Return the (x, y) coordinate for the center point of the cell that contains the specified text.  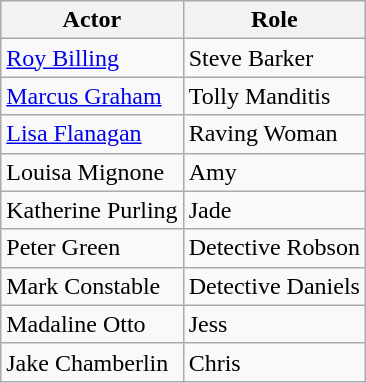
Roy Billing (92, 58)
Amy (274, 172)
Madaline Otto (92, 324)
Marcus Graham (92, 96)
Actor (92, 20)
Role (274, 20)
Jade (274, 210)
Peter Green (92, 248)
Lisa Flanagan (92, 134)
Tolly Manditis (274, 96)
Louisa Mignone (92, 172)
Jake Chamberlin (92, 362)
Detective Robson (274, 248)
Mark Constable (92, 286)
Raving Woman (274, 134)
Detective Daniels (274, 286)
Chris (274, 362)
Jess (274, 324)
Steve Barker (274, 58)
Katherine Purling (92, 210)
